Identify which cell holds the provided text, then report its [X, Y] central coordinate. 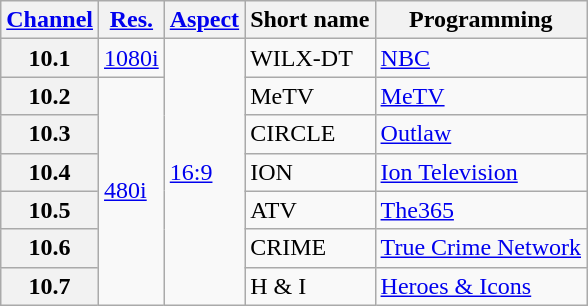
Outlaw [481, 134]
Channel [50, 20]
WILX-DT [310, 58]
NBC [481, 58]
CIRCLE [310, 134]
16:9 [204, 172]
True Crime Network [481, 248]
H & I [310, 286]
10.2 [50, 96]
10.4 [50, 172]
Aspect [204, 20]
ATV [310, 210]
10.1 [50, 58]
10.7 [50, 286]
10.6 [50, 248]
CRIME [310, 248]
Programming [481, 20]
Res. [132, 20]
1080i [132, 58]
ION [310, 172]
480i [132, 191]
Heroes & Icons [481, 286]
10.3 [50, 134]
The365 [481, 210]
10.5 [50, 210]
Short name [310, 20]
Ion Television [481, 172]
